Return [X, Y] of the center of cell containing provided text 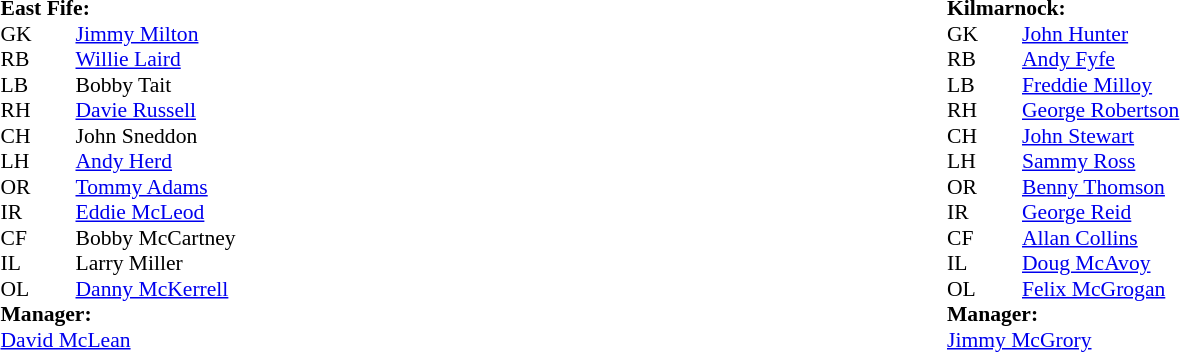
George Robertson [1100, 111]
Davie Russell [156, 111]
Jimmy Milton [156, 34]
Andy Fyfe [1100, 59]
Sammy Ross [1100, 161]
Allan Collins [1100, 238]
Bobby Tait [156, 85]
Bobby McCartney [156, 238]
Andy Herd [156, 161]
Freddie Milloy [1100, 85]
Danny McKerrell [156, 289]
John Sneddon [156, 136]
Willie Laird [156, 59]
Doug McAvoy [1100, 263]
Benny Thomson [1100, 187]
George Reid [1100, 213]
John Stewart [1100, 136]
John Hunter [1100, 34]
Eddie McLeod [156, 213]
Tommy Adams [156, 187]
Felix McGrogan [1100, 289]
Larry Miller [156, 263]
